Return the (X, Y) coordinate for the center point of the cell that contains the specified text.  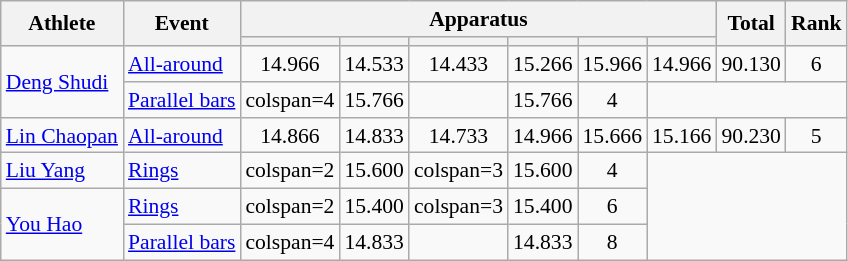
Liu Yang (62, 171)
Rank (816, 24)
15.266 (542, 64)
Event (182, 24)
90.230 (750, 136)
Total (750, 24)
14.733 (458, 136)
Apparatus (478, 19)
8 (612, 243)
15.966 (612, 64)
5 (816, 136)
Lin Chaopan (62, 136)
Deng Shudi (62, 82)
90.130 (750, 64)
Athlete (62, 24)
14.533 (374, 64)
15.166 (682, 136)
14.866 (290, 136)
15.666 (612, 136)
14.433 (458, 64)
You Hao (62, 224)
